From the cell containing the given text, extract its center point as (X, Y) coordinate. 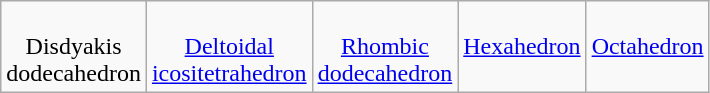
Hexahedron (522, 47)
Deltoidalicositetrahedron (229, 47)
Disdyakisdodecahedron (74, 47)
Octahedron (648, 47)
Rhombicdodecahedron (385, 47)
